Detect which cell encompasses the target text, then output its (x, y) center coordinate. 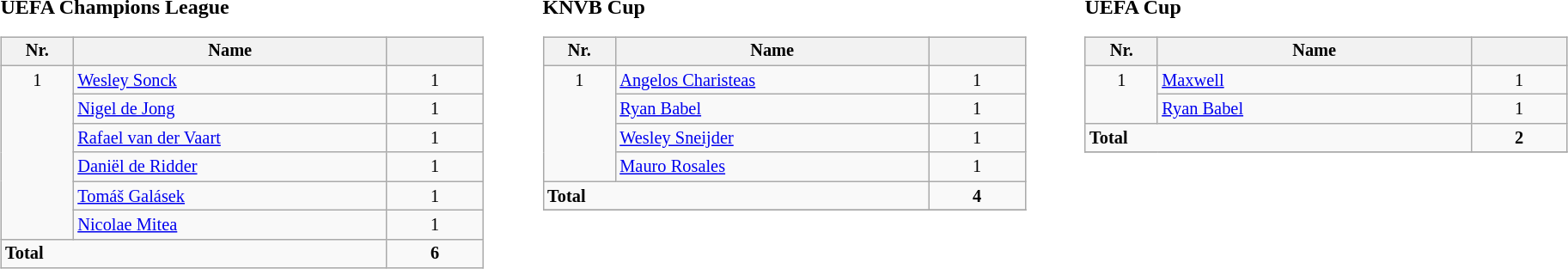
4 (977, 196)
Rafael van der Vaart (230, 138)
Wesley Sneijder (772, 138)
Tomáš Galásek (230, 196)
6 (435, 254)
Angelos Charisteas (772, 80)
Wesley Sonck (230, 80)
Maxwell (1315, 80)
Nicolae Mitea (230, 225)
2 (1519, 138)
Daniël de Ridder (230, 167)
Mauro Rosales (772, 167)
Nigel de Jong (230, 109)
